Return the [x, y] coordinate for the center point of the cell that contains the specified text.  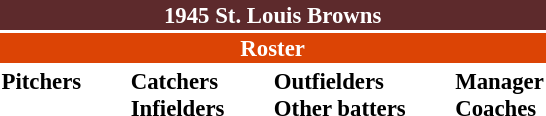
Roster [272, 48]
1945 St. Louis Browns [272, 15]
